Return (x, y) of the center of cell containing provided text 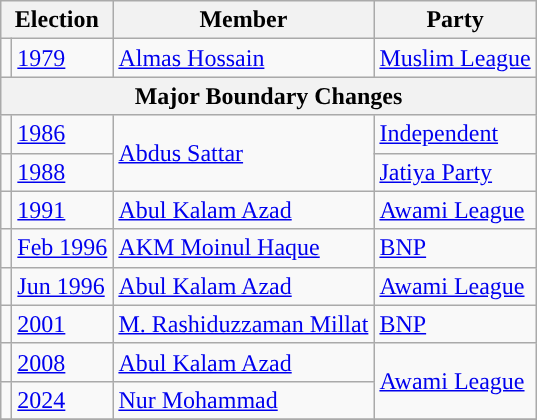
1988 (62, 172)
1991 (62, 210)
Member (244, 20)
Feb 1996 (62, 248)
Jatiya Party (455, 172)
AKM Moinul Haque (244, 248)
Almas Hossain (244, 58)
Election (57, 20)
Major Boundary Changes (269, 96)
Muslim League (455, 58)
Jun 1996 (62, 286)
2008 (62, 362)
2001 (62, 324)
Nur Mohammad (244, 400)
M. Rashiduzzaman Millat (244, 324)
Independent (455, 134)
Party (455, 20)
2024 (62, 400)
1986 (62, 134)
1979 (62, 58)
Abdus Sattar (244, 153)
